Find where the given text appears and provide that cell's center as [X, Y] coordinate. 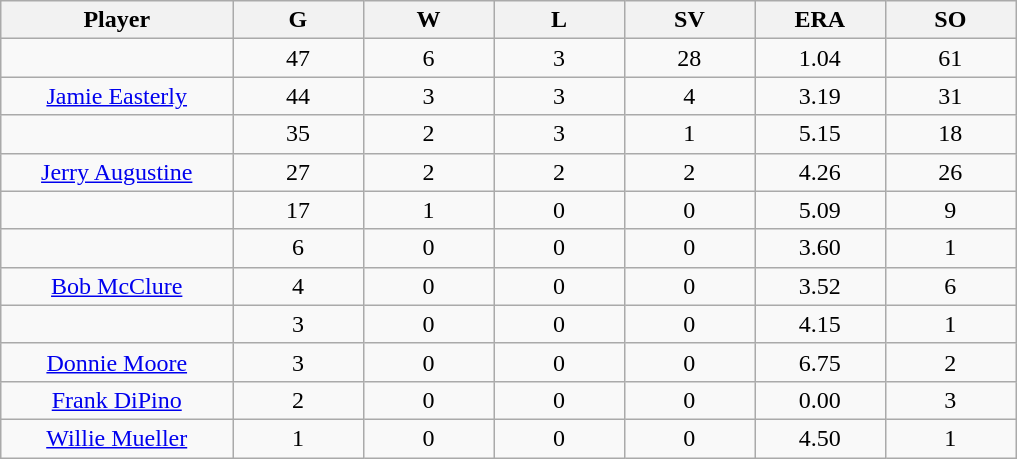
5.09 [820, 210]
Donnie Moore [117, 362]
Jamie Easterly [117, 96]
26 [950, 172]
6.75 [820, 362]
31 [950, 96]
5.15 [820, 134]
9 [950, 210]
Bob McClure [117, 286]
W [428, 20]
27 [298, 172]
SV [689, 20]
4.15 [820, 324]
G [298, 20]
Jerry Augustine [117, 172]
4.50 [820, 438]
61 [950, 58]
3.52 [820, 286]
35 [298, 134]
47 [298, 58]
ERA [820, 20]
Willie Mueller [117, 438]
3.19 [820, 96]
Player [117, 20]
17 [298, 210]
4.26 [820, 172]
SO [950, 20]
18 [950, 134]
1.04 [820, 58]
3.60 [820, 248]
0.00 [820, 400]
44 [298, 96]
28 [689, 58]
L [559, 20]
Frank DiPino [117, 400]
